Extract the [x, y] coordinate from the center of the cell holding the provided text.  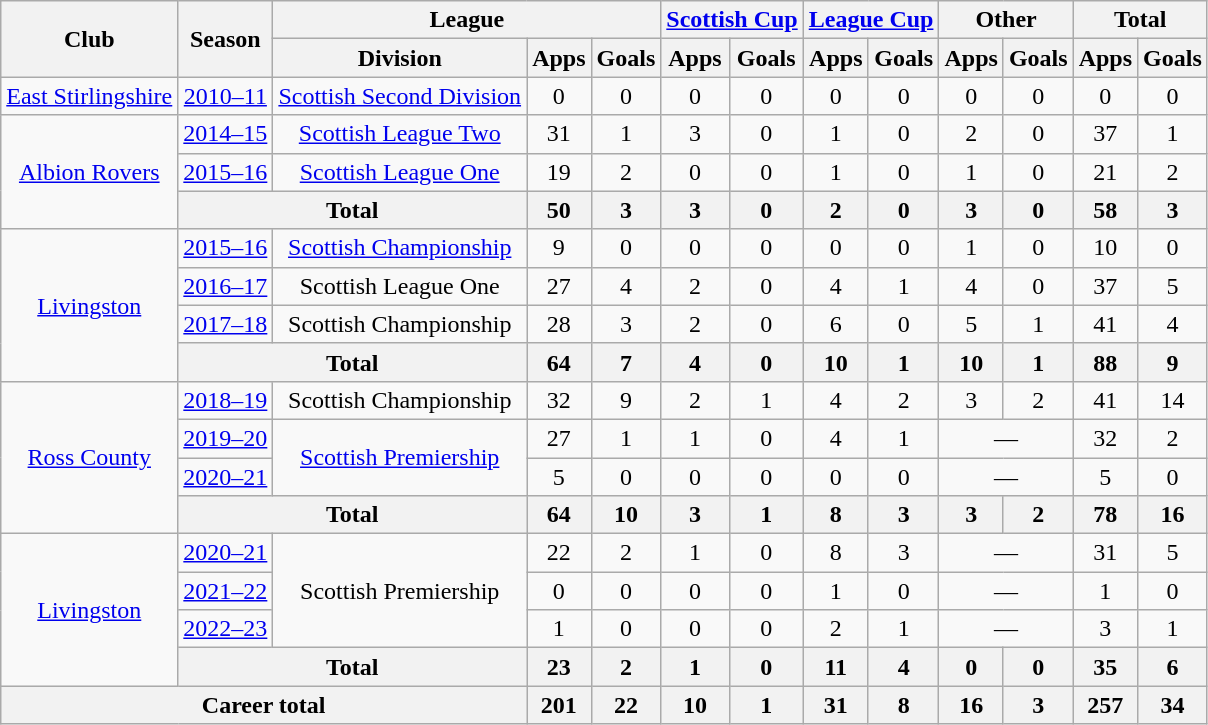
23 [559, 667]
2014–15 [226, 134]
Scottish League Two [400, 134]
58 [1105, 210]
Ross County [90, 457]
2022–23 [226, 629]
League [467, 20]
21 [1105, 172]
League Cup [871, 20]
2021–22 [226, 591]
19 [559, 172]
Division [400, 58]
35 [1105, 667]
2017–18 [226, 324]
14 [1173, 400]
34 [1173, 705]
88 [1105, 362]
East Stirlingshire [90, 96]
Career total [264, 705]
Scottish Second Division [400, 96]
Club [90, 39]
201 [559, 705]
7 [626, 362]
Season [226, 39]
50 [559, 210]
28 [559, 324]
2018–19 [226, 400]
Other [1006, 20]
Scottish Cup [732, 20]
11 [836, 667]
257 [1105, 705]
2016–17 [226, 286]
2010–11 [226, 96]
2019–20 [226, 438]
Albion Rovers [90, 172]
78 [1105, 515]
